Return the (X, Y) coordinate for the center point of the cell that contains the specified text.  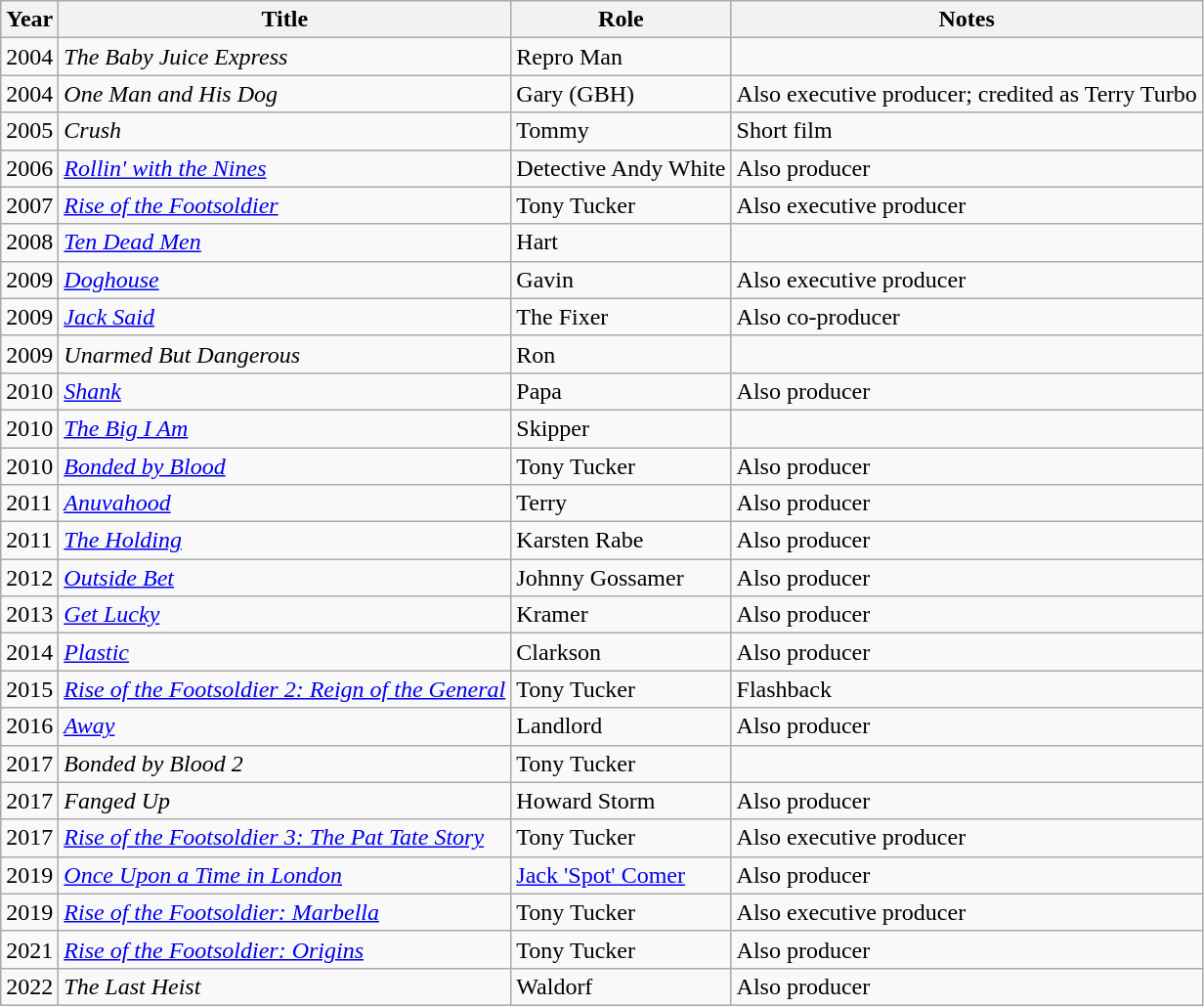
Landlord (622, 726)
Howard Storm (622, 801)
Clarkson (622, 652)
Ten Dead Men (285, 242)
2012 (29, 578)
2008 (29, 242)
2007 (29, 205)
Role (622, 20)
Shank (285, 391)
Outside Bet (285, 578)
2015 (29, 689)
Get Lucky (285, 615)
Notes (967, 20)
Anuvahood (285, 503)
Rise of the Footsoldier (285, 205)
Bonded by Blood 2 (285, 764)
Rise of the Footsoldier 3: The Pat Tate Story (285, 838)
Rise of the Footsoldier: Marbella (285, 912)
Hart (622, 242)
2013 (29, 615)
2006 (29, 168)
2021 (29, 949)
Terry (622, 503)
Johnny Gossamer (622, 578)
Karsten Rabe (622, 541)
Doghouse (285, 280)
2005 (29, 131)
The Baby Juice Express (285, 57)
Jack 'Spot' Comer (622, 875)
Waldorf (622, 986)
Once Upon a Time in London (285, 875)
Ron (622, 354)
Also executive producer; credited as Terry Turbo (967, 94)
Plastic (285, 652)
The Holding (285, 541)
Kramer (622, 615)
Short film (967, 131)
2016 (29, 726)
Unarmed But Dangerous (285, 354)
Year (29, 20)
Tommy (622, 131)
Papa (622, 391)
2022 (29, 986)
Bonded by Blood (285, 466)
Skipper (622, 428)
Flashback (967, 689)
Repro Man (622, 57)
Also co-producer (967, 317)
The Last Heist (285, 986)
The Big I Am (285, 428)
Gary (GBH) (622, 94)
Detective Andy White (622, 168)
Title (285, 20)
Crush (285, 131)
Jack Said (285, 317)
2014 (29, 652)
Rise of the Footsoldier 2: Reign of the General (285, 689)
Fanged Up (285, 801)
One Man and His Dog (285, 94)
The Fixer (622, 317)
Gavin (622, 280)
Rise of the Footsoldier: Origins (285, 949)
Away (285, 726)
Rollin' with the Nines (285, 168)
